Identify which cell holds the provided text, then report its (x, y) central coordinate. 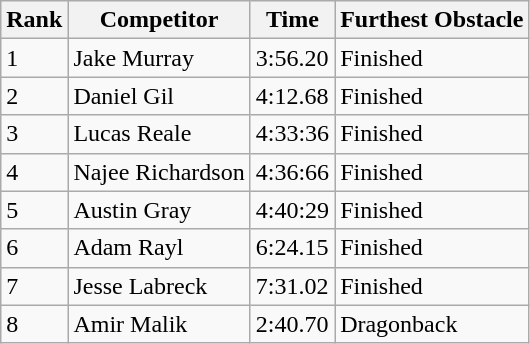
Jake Murray (159, 58)
7 (34, 286)
Adam Rayl (159, 248)
Rank (34, 20)
2 (34, 96)
4 (34, 172)
7:31.02 (292, 286)
2:40.70 (292, 324)
4:40:29 (292, 210)
3:56.20 (292, 58)
Competitor (159, 20)
Jesse Labreck (159, 286)
8 (34, 324)
Furthest Obstacle (432, 20)
5 (34, 210)
Amir Malik (159, 324)
Time (292, 20)
Austin Gray (159, 210)
Dragonback (432, 324)
Lucas Reale (159, 134)
4:36:66 (292, 172)
1 (34, 58)
3 (34, 134)
Najee Richardson (159, 172)
Daniel Gil (159, 96)
6:24.15 (292, 248)
4:33:36 (292, 134)
4:12.68 (292, 96)
6 (34, 248)
